Detect which cell encompasses the target text, then output its [X, Y] center coordinate. 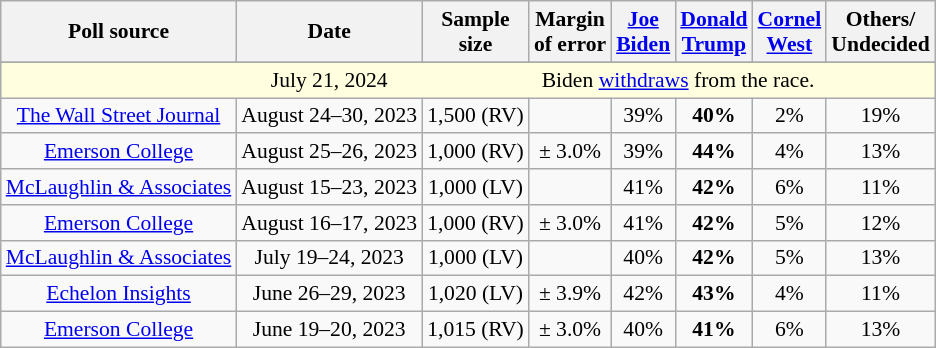
August 24–30, 2023 [329, 116]
± 3.9% [570, 294]
August 16–17, 2023 [329, 223]
1,020 (LV) [476, 294]
1,015 (RV) [476, 330]
June 26–29, 2023 [329, 294]
Date [329, 32]
Echelon Insights [119, 294]
Biden withdraws from the race. [678, 80]
June 19–20, 2023 [329, 330]
Samplesize [476, 32]
2% [790, 116]
12% [880, 223]
The Wall Street Journal [119, 116]
43% [714, 294]
19% [880, 116]
July 21, 2024 [329, 80]
July 19–24, 2023 [329, 258]
August 15–23, 2023 [329, 187]
JoeBiden [643, 32]
Marginof error [570, 32]
CornelWest [790, 32]
August 25–26, 2023 [329, 152]
1,500 (RV) [476, 116]
44% [714, 152]
Poll source [119, 32]
DonaldTrump [714, 32]
Others/Undecided [880, 32]
